Locate the cell with the specified text and output its [X, Y] center coordinate. 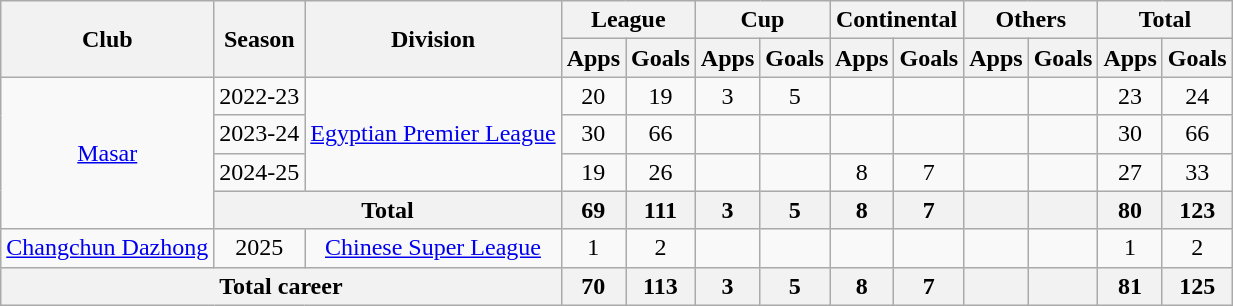
111 [661, 210]
Changchun Dazhong [108, 248]
Season [260, 39]
23 [1130, 96]
20 [593, 96]
81 [1130, 286]
80 [1130, 210]
2025 [260, 248]
Egyptian Premier League [433, 134]
Division [433, 39]
69 [593, 210]
Chinese Super League [433, 248]
113 [661, 286]
2024-25 [260, 172]
Total career [281, 286]
Club [108, 39]
26 [661, 172]
24 [1197, 96]
33 [1197, 172]
2022-23 [260, 96]
Cup [762, 20]
League [628, 20]
Continental [897, 20]
2023-24 [260, 134]
123 [1197, 210]
27 [1130, 172]
Others [1031, 20]
70 [593, 286]
Masar [108, 153]
125 [1197, 286]
